Capture the cell that displays the provided text and extract its (x, y) central coordinate. 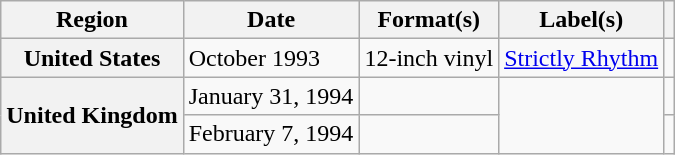
United States (92, 58)
Strictly Rhythm (582, 58)
February 7, 1994 (271, 134)
Region (92, 20)
United Kingdom (92, 115)
January 31, 1994 (271, 96)
Format(s) (429, 20)
Date (271, 20)
12-inch vinyl (429, 58)
October 1993 (271, 58)
Label(s) (582, 20)
